Scan for the cell matching the given text and deliver its [x, y] coordinate at center. 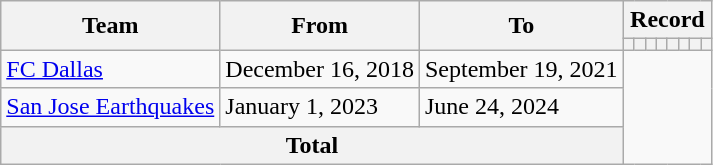
Total [312, 145]
Record [667, 20]
To [521, 26]
From [320, 26]
September 19, 2021 [521, 69]
Team [110, 26]
December 16, 2018 [320, 69]
FC Dallas [110, 69]
January 1, 2023 [320, 107]
San Jose Earthquakes [110, 107]
June 24, 2024 [521, 107]
